Provide the (X, Y) coordinate of the cell's center where the given text is located.  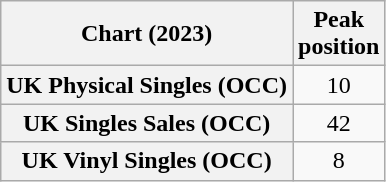
UK Physical Singles (OCC) (147, 85)
UK Singles Sales (OCC) (147, 123)
UK Vinyl Singles (OCC) (147, 161)
Peakposition (338, 34)
42 (338, 123)
10 (338, 85)
8 (338, 161)
Chart (2023) (147, 34)
